Detect which cell encompasses the target text, then output its (X, Y) center coordinate. 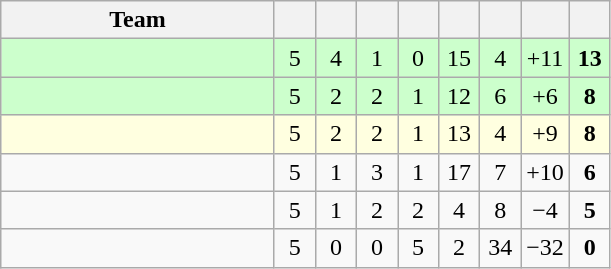
Team (138, 20)
15 (460, 58)
7 (500, 172)
+10 (546, 172)
3 (376, 172)
+9 (546, 134)
+11 (546, 58)
−4 (546, 210)
12 (460, 96)
−32 (546, 248)
+6 (546, 96)
17 (460, 172)
34 (500, 248)
